Find where the given text appears and provide that cell's center as [x, y] coordinate. 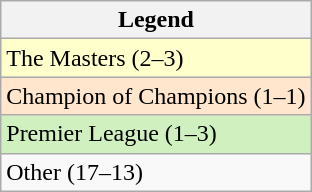
Premier League (1–3) [156, 134]
The Masters (2–3) [156, 58]
Other (17–13) [156, 172]
Legend [156, 20]
Champion of Champions (1–1) [156, 96]
